Capture the cell that displays the provided text and extract its [x, y] central coordinate. 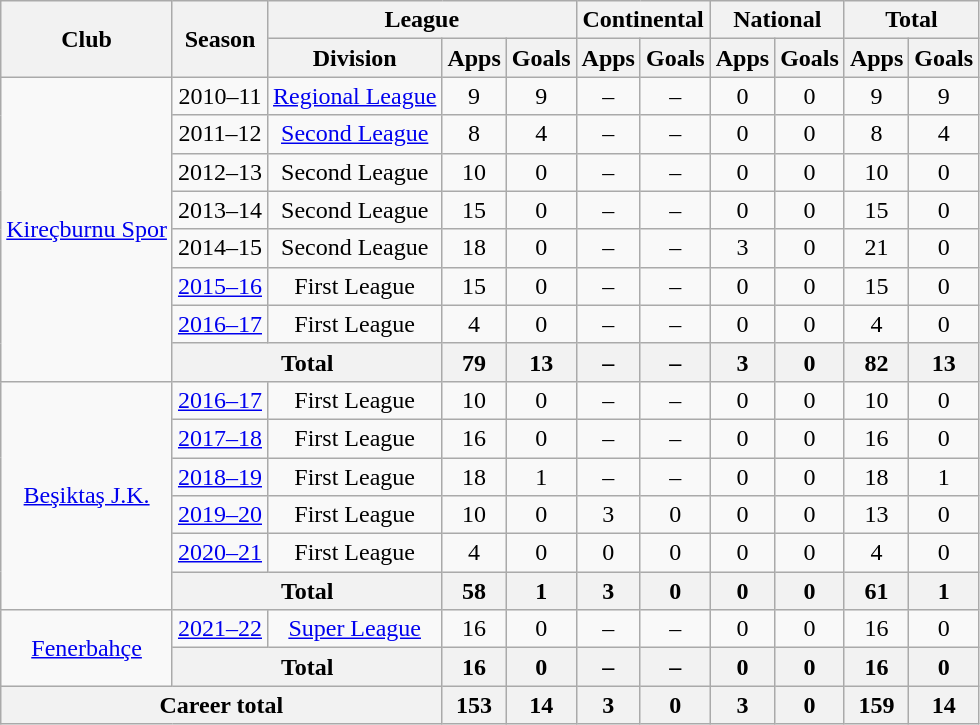
2020–21 [220, 553]
Career total [222, 705]
159 [876, 705]
National [777, 20]
Beşiktaş J.K. [87, 495]
2011–12 [220, 134]
Division [355, 58]
2018–19 [220, 477]
Fenerbahçe [87, 648]
2010–11 [220, 96]
82 [876, 362]
Regional League [355, 96]
61 [876, 591]
2017–18 [220, 438]
2019–20 [220, 515]
2015–16 [220, 286]
2021–22 [220, 629]
2012–13 [220, 172]
79 [474, 362]
League [422, 20]
Season [220, 39]
2013–14 [220, 210]
Continental [643, 20]
Super League [355, 629]
Club [87, 39]
58 [474, 591]
21 [876, 248]
153 [474, 705]
2014–15 [220, 248]
Kireçburnu Spor [87, 229]
